Detect which cell encompasses the target text, then output its [x, y] center coordinate. 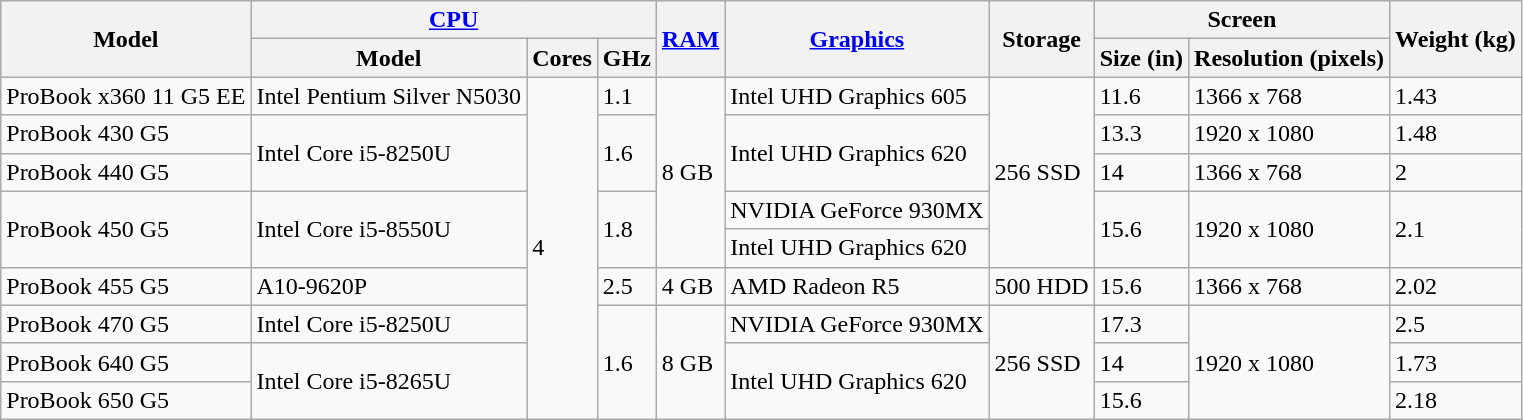
Cores [562, 58]
2.02 [1456, 286]
RAM [690, 39]
1.1 [626, 96]
11.6 [1141, 96]
ProBook 430 G5 [126, 134]
Intel Pentium Silver N5030 [389, 96]
Weight (kg) [1456, 39]
Graphics [857, 39]
ProBook 455 G5 [126, 286]
ProBook 470 G5 [126, 324]
4 [562, 248]
Screen [1242, 20]
500 HDD [1042, 286]
Intel UHD Graphics 605 [857, 96]
AMD Radeon R5 [857, 286]
Size (in) [1141, 58]
ProBook 650 G5 [126, 400]
1.8 [626, 229]
A10-9620P [389, 286]
ProBook 440 G5 [126, 172]
1.48 [1456, 134]
4 GB [690, 286]
1.43 [1456, 96]
13.3 [1141, 134]
Intel Core i5-8265U [389, 381]
Resolution (pixels) [1290, 58]
ProBook 640 G5 [126, 362]
Storage [1042, 39]
CPU [454, 20]
Intel Core i5-8550U [389, 229]
ProBook 450 G5 [126, 229]
1.73 [1456, 362]
2.18 [1456, 400]
2.1 [1456, 229]
2 [1456, 172]
ProBook x360 11 G5 EE [126, 96]
17.3 [1141, 324]
GHz [626, 58]
